Identify which cell holds the provided text, then report its [x, y] central coordinate. 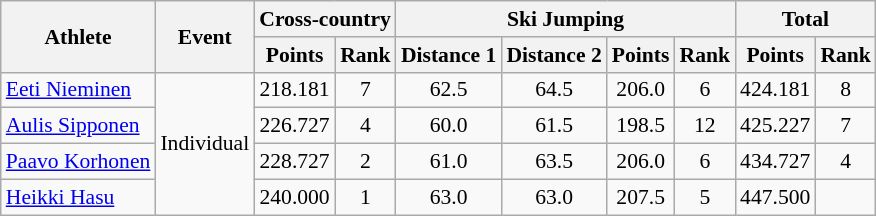
5 [706, 197]
425.227 [775, 126]
2 [366, 162]
424.181 [775, 90]
447.500 [775, 197]
Distance 1 [448, 55]
8 [846, 90]
226.727 [294, 126]
434.727 [775, 162]
Ski Jumping [566, 19]
Distance 2 [554, 55]
Cross-country [325, 19]
63.5 [554, 162]
62.5 [448, 90]
218.181 [294, 90]
Paavo Korhonen [78, 162]
198.5 [641, 126]
207.5 [641, 197]
228.727 [294, 162]
Aulis Sipponen [78, 126]
64.5 [554, 90]
61.0 [448, 162]
Event [204, 36]
1 [366, 197]
Total [806, 19]
Individual [204, 143]
240.000 [294, 197]
Eeti Nieminen [78, 90]
Heikki Hasu [78, 197]
61.5 [554, 126]
12 [706, 126]
60.0 [448, 126]
Athlete [78, 36]
